Provide the (X, Y) coordinate of the cell's center where the given text is located.  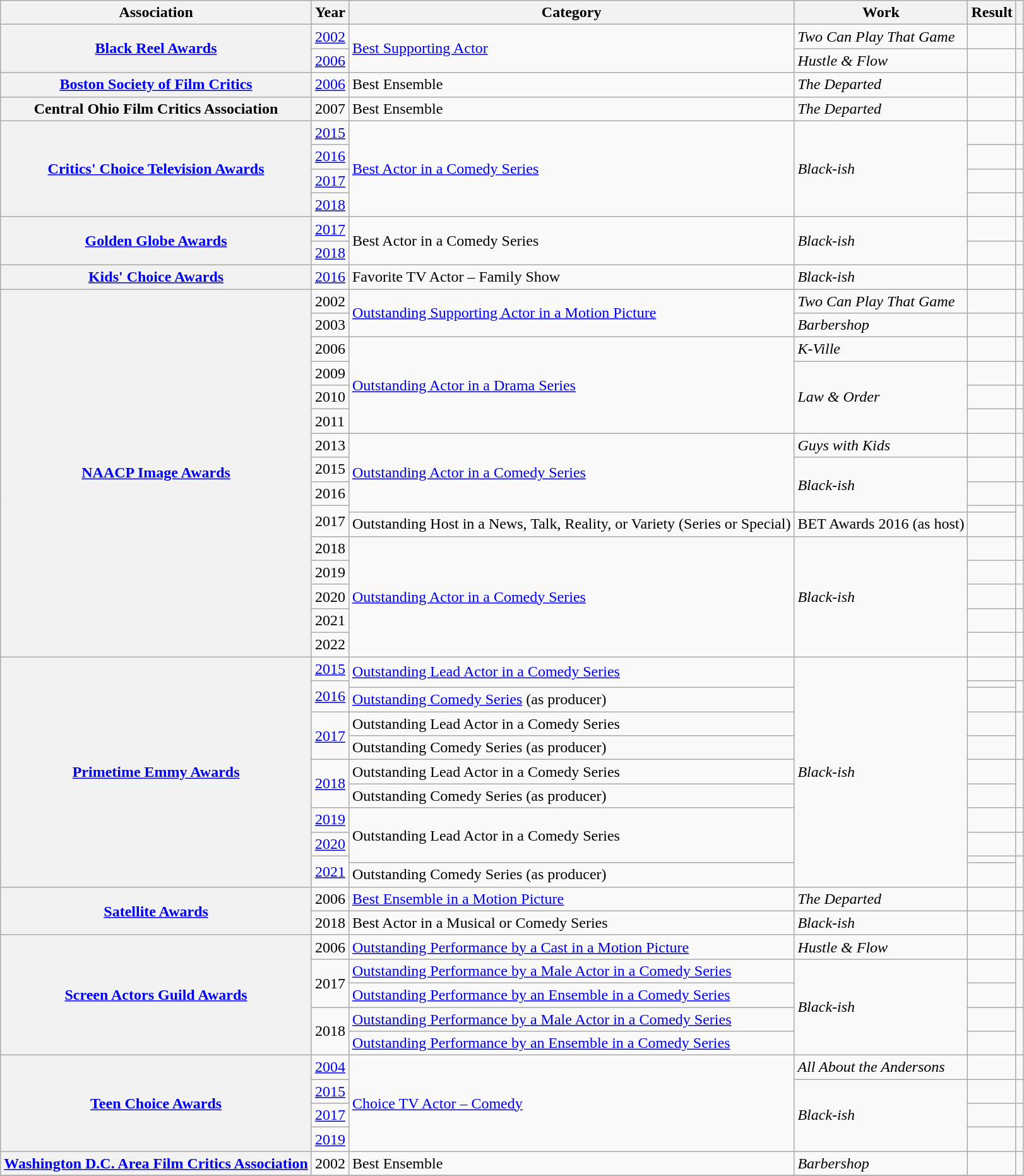
Result (992, 13)
Favorite TV Actor – Family Show (571, 277)
2004 (330, 1067)
NAACP Image Awards (157, 473)
Association (157, 13)
2003 (330, 325)
Primetime Emmy Awards (157, 772)
Outstanding Actor in a Drama Series (571, 385)
Best Ensemble in a Motion Picture (571, 899)
Outstanding Performance by a Cast in a Motion Picture (571, 947)
Best Actor in a Musical or Comedy Series (571, 923)
Screen Actors Guild Awards (157, 995)
Best Supporting Actor (571, 49)
Satellite Awards (157, 911)
Guys with Kids (881, 445)
Choice TV Actor – Comedy (571, 1103)
Year (330, 13)
Washington D.C. Area Film Critics Association (157, 1163)
Central Ohio Film Critics Association (157, 109)
2010 (330, 397)
Boston Society of Film Critics (157, 85)
Golden Globe Awards (157, 241)
BET Awards 2016 (as host) (881, 524)
K-Ville (881, 349)
2007 (330, 109)
2013 (330, 445)
Black Reel Awards (157, 49)
Work (881, 13)
Kids' Choice Awards (157, 277)
2009 (330, 373)
Category (571, 13)
Teen Choice Awards (157, 1103)
All About the Andersons (881, 1067)
Critics' Choice Television Awards (157, 169)
Outstanding Supporting Actor in a Motion Picture (571, 313)
Outstanding Host in a News, Talk, Reality, or Variety (Series or Special) (571, 524)
2011 (330, 421)
Law & Order (881, 397)
2022 (330, 644)
